Determine the [x, y] coordinate at the center of the cell enclosing the given text.  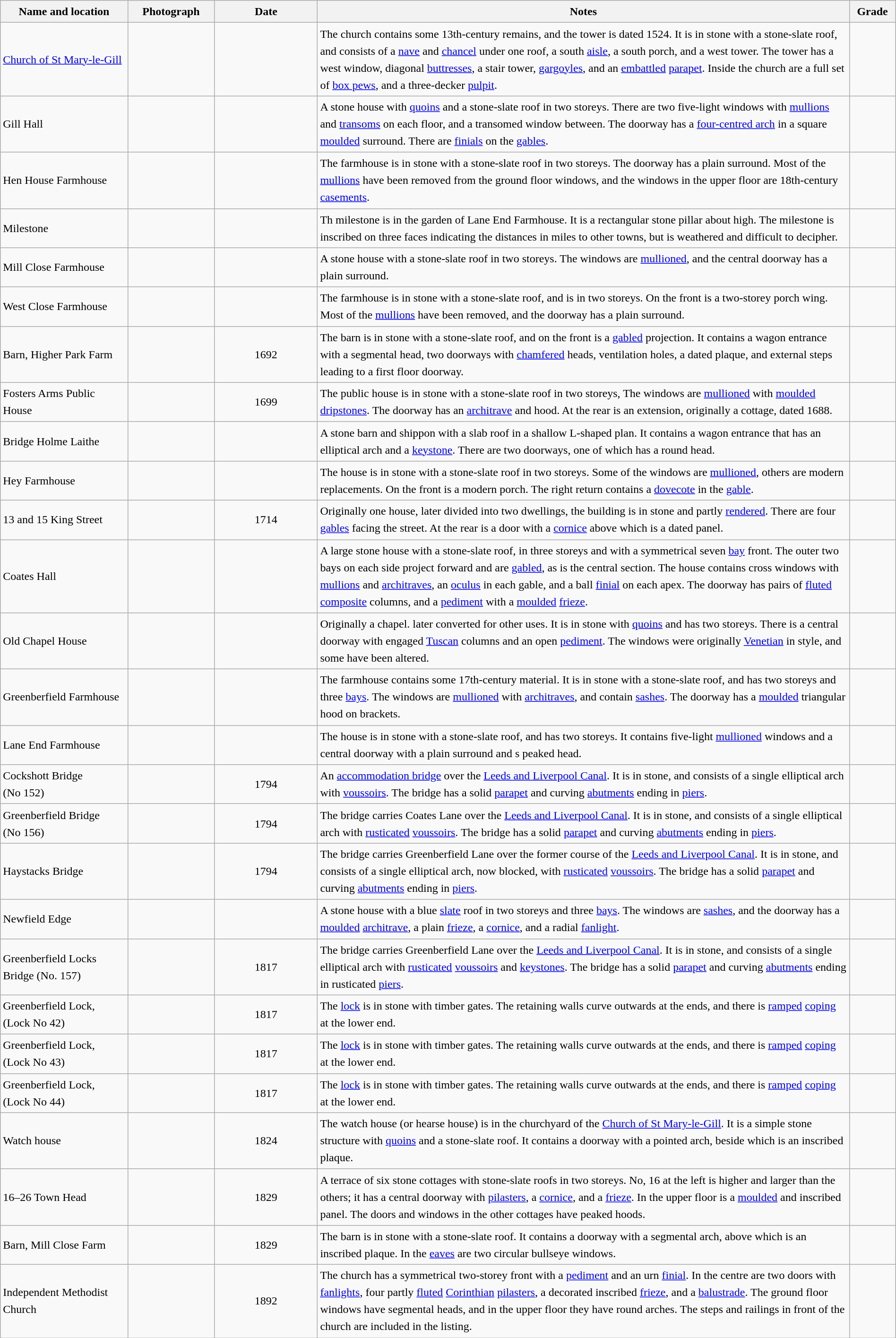
Photograph [171, 11]
A stone house with a stone-slate roof in two storeys. The windows are mullioned, and the central doorway has a plain surround. [583, 268]
Watch house [64, 1141]
Newfield Edge [64, 919]
Greenberfield Farmhouse [64, 698]
Notes [583, 11]
Barn, Mill Close Farm [64, 1245]
Greenberfield Locks Bridge (No. 157) [64, 967]
Date [266, 11]
16–26 Town Head [64, 1197]
1892 [266, 1301]
Greenberfield Lock,(Lock No 44) [64, 1093]
Grade [872, 11]
Lane End Farmhouse [64, 745]
Greenberfield Lock,(Lock No 42) [64, 1014]
Bridge Holme Laithe [64, 441]
West Close Farmhouse [64, 306]
Greenberfield Lock,(Lock No 43) [64, 1054]
13 and 15 King Street [64, 520]
1714 [266, 520]
Old Chapel House [64, 641]
Independent Methodist Church [64, 1301]
Name and location [64, 11]
Church of St Mary-le-Gill [64, 60]
Milestone [64, 228]
Barn, Higher Park Farm [64, 354]
Gill Hall [64, 124]
Cockshott Bridge(No 152) [64, 785]
Coates Hall [64, 577]
Hey Farmhouse [64, 480]
Greenberfield Bridge(No 156) [64, 823]
Hen House Farmhouse [64, 181]
Mill Close Farmhouse [64, 268]
Haystacks Bridge [64, 872]
1692 [266, 354]
1824 [266, 1141]
1699 [266, 402]
Fosters Arms Public House [64, 402]
